Locate the cell with the specified text and output its [x, y] center coordinate. 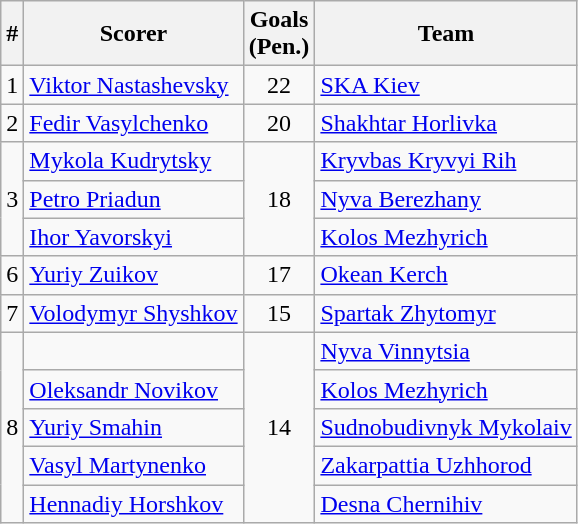
Zakarpattia Uzhhorod [446, 465]
14 [279, 427]
15 [279, 313]
3 [12, 199]
17 [279, 275]
8 [12, 427]
Kryvbas Kryvyi Rih [446, 161]
7 [12, 313]
Oleksandr Novikov [134, 389]
Yuriy Smahin [134, 427]
1 [12, 85]
Scorer [134, 34]
Vasyl Martynenko [134, 465]
22 [279, 85]
Sudnobudivnyk Mykolaiv [446, 427]
Okean Kerch [446, 275]
2 [12, 123]
18 [279, 199]
Mykola Kudrytsky [134, 161]
Desna Chernihiv [446, 503]
Viktor Nastashevsky [134, 85]
Spartak Zhytomyr [446, 313]
Goals(Pen.) [279, 34]
Hennadiy Horshkov [134, 503]
Team [446, 34]
Ihor Yavorskyi [134, 237]
Petro Priadun [134, 199]
Yuriy Zuikov [134, 275]
Volodymyr Shyshkov [134, 313]
20 [279, 123]
Shakhtar Horlivka [446, 123]
SKA Kiev [446, 85]
Nyva Vinnytsia [446, 351]
Fedir Vasylchenko [134, 123]
Nyva Berezhany [446, 199]
# [12, 34]
6 [12, 275]
